From the cell containing the given text, extract its center point as (X, Y) coordinate. 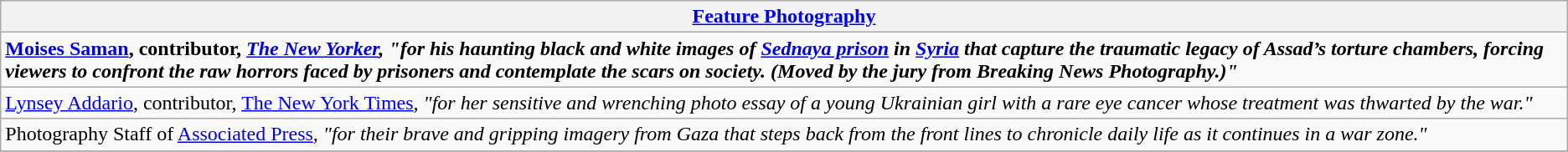
Feature Photography (784, 17)
